Determine the [X, Y] coordinate at the center of the cell enclosing the given text.  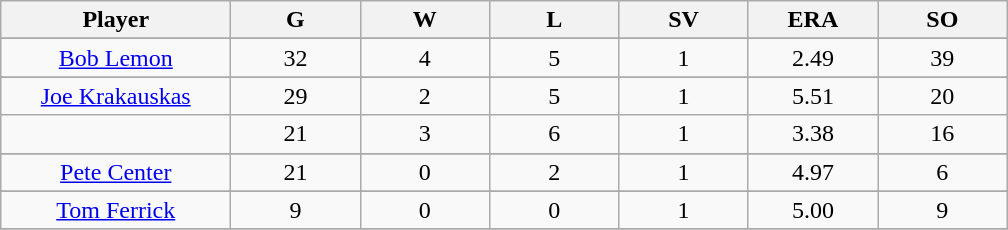
3 [424, 134]
32 [296, 58]
4.97 [812, 172]
3.38 [812, 134]
SO [942, 20]
W [424, 20]
29 [296, 96]
4 [424, 58]
Player [116, 20]
16 [942, 134]
Joe Krakauskas [116, 96]
20 [942, 96]
G [296, 20]
SV [684, 20]
Bob Lemon [116, 58]
5.00 [812, 210]
Tom Ferrick [116, 210]
39 [942, 58]
L [554, 20]
ERA [812, 20]
2.49 [812, 58]
Pete Center [116, 172]
5.51 [812, 96]
